For the text-containing cell, return its midpoint in (X, Y) coordinate format. 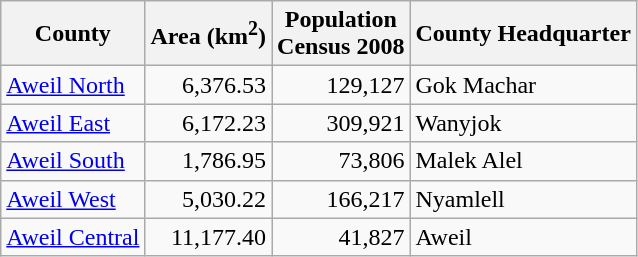
Gok Machar (523, 85)
Nyamlell (523, 199)
Area (km2) (208, 34)
Aweil South (73, 161)
Malek Alel (523, 161)
41,827 (341, 237)
County Headquarter (523, 34)
6,172.23 (208, 123)
309,921 (341, 123)
129,127 (341, 85)
PopulationCensus 2008 (341, 34)
County (73, 34)
Aweil North (73, 85)
6,376.53 (208, 85)
Wanyjok (523, 123)
73,806 (341, 161)
166,217 (341, 199)
Aweil West (73, 199)
Aweil East (73, 123)
5,030.22 (208, 199)
1,786.95 (208, 161)
Aweil Central (73, 237)
Aweil (523, 237)
11,177.40 (208, 237)
